Return (x, y) of the center of cell containing provided text 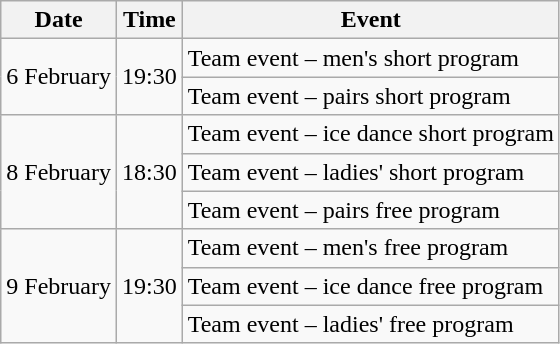
Team event – ice dance free program (370, 286)
9 February (59, 286)
6 February (59, 77)
Team event – men's free program (370, 248)
18:30 (149, 172)
Team event – pairs short program (370, 96)
Team event – men's short program (370, 58)
Team event – ladies' short program (370, 172)
Team event – ice dance short program (370, 134)
8 February (59, 172)
Team event – ladies' free program (370, 324)
Date (59, 20)
Team event – pairs free program (370, 210)
Event (370, 20)
Time (149, 20)
